Locate the cell with the specified text and output its (x, y) center coordinate. 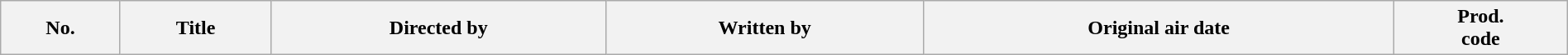
Directed by (438, 28)
No. (61, 28)
Title (195, 28)
Original air date (1159, 28)
Written by (765, 28)
Prod.code (1481, 28)
